Locate the cell with the specified text and output its [X, Y] center coordinate. 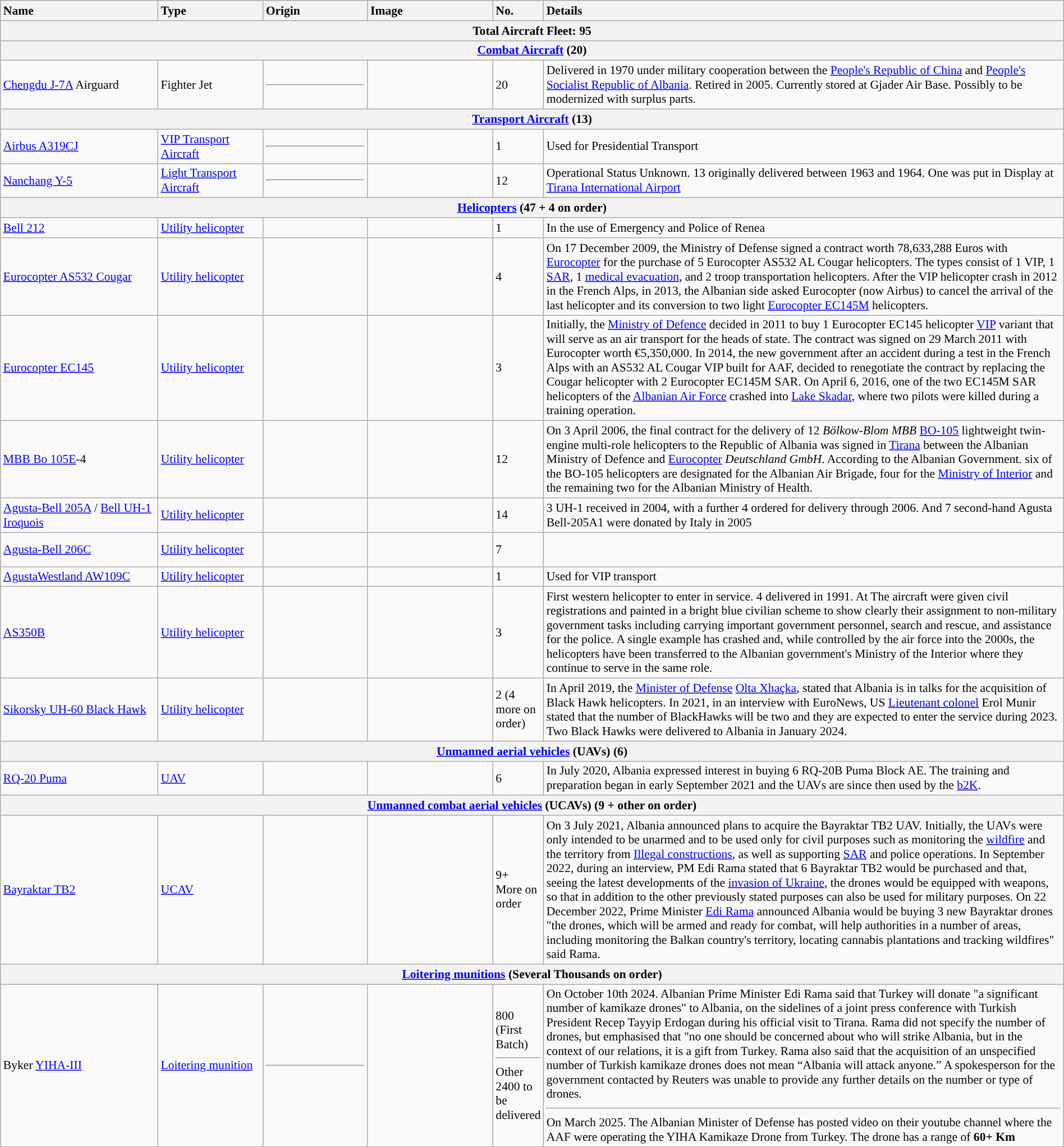
Operational Status Unknown. 13 originally delivered between 1963 and 1964. One was put in Display at Tirana International Airport [804, 181]
Loitering munition [211, 1066]
6 [518, 778]
Eurocopter EC145 [80, 368]
9+More on order [518, 890]
RQ-20 Puma [80, 778]
Agusta-Bell 205A / Bell UH-1 Iroquois [80, 515]
800 (First Batch) Other 2400 to be delivered [518, 1066]
Transport Aircraft (13) [532, 119]
Byker YIHA-III [80, 1066]
Origin [315, 11]
Bell 212 [80, 228]
Loitering munitions (Several Thousands on order) [532, 974]
7 [518, 549]
UCAV [211, 890]
Eurocopter AS532 Cougar [80, 276]
Light Transport Aircraft [211, 181]
Nanchang Y-5 [80, 181]
Used for Presidential Transport [804, 146]
Unmanned combat aerial vehicles (UCAVs) (9 + other on order) [532, 805]
Used for VIP transport [804, 577]
Bayraktar TB2 [80, 890]
UAV [211, 778]
Type [211, 11]
Fighter Jet [211, 85]
No. [518, 11]
AgustaWestland AW109C [80, 577]
Unmanned aerial vehicles (UAVs) (6) [532, 751]
3 UH-1 received in 2004, with a further 4 ordered for delivery through 2006. And 7 second-hand Agusta Bell-205A1 were donated by Italy in 2005 [804, 515]
Image [430, 11]
In the use of Emergency and Police of Renea [804, 228]
14 [518, 515]
Sikorsky UH-60 Black Hawk [80, 709]
Combat Aircraft (20) [532, 51]
Name [80, 11]
VIP Transport Aircraft [211, 146]
Helicopters (47 + 4 on order) [532, 208]
MBB Bo 105E-4 [80, 460]
Total Aircraft Fleet: 95 [532, 30]
AS350B [80, 632]
20 [518, 85]
4 [518, 276]
Airbus A319CJ [80, 146]
Agusta-Bell 206C [80, 549]
Details [804, 11]
Chengdu J-7A Airguard [80, 85]
2 (4 more on order) [518, 709]
